Provide the [X, Y] coordinate of the cell's center where the given text is located.  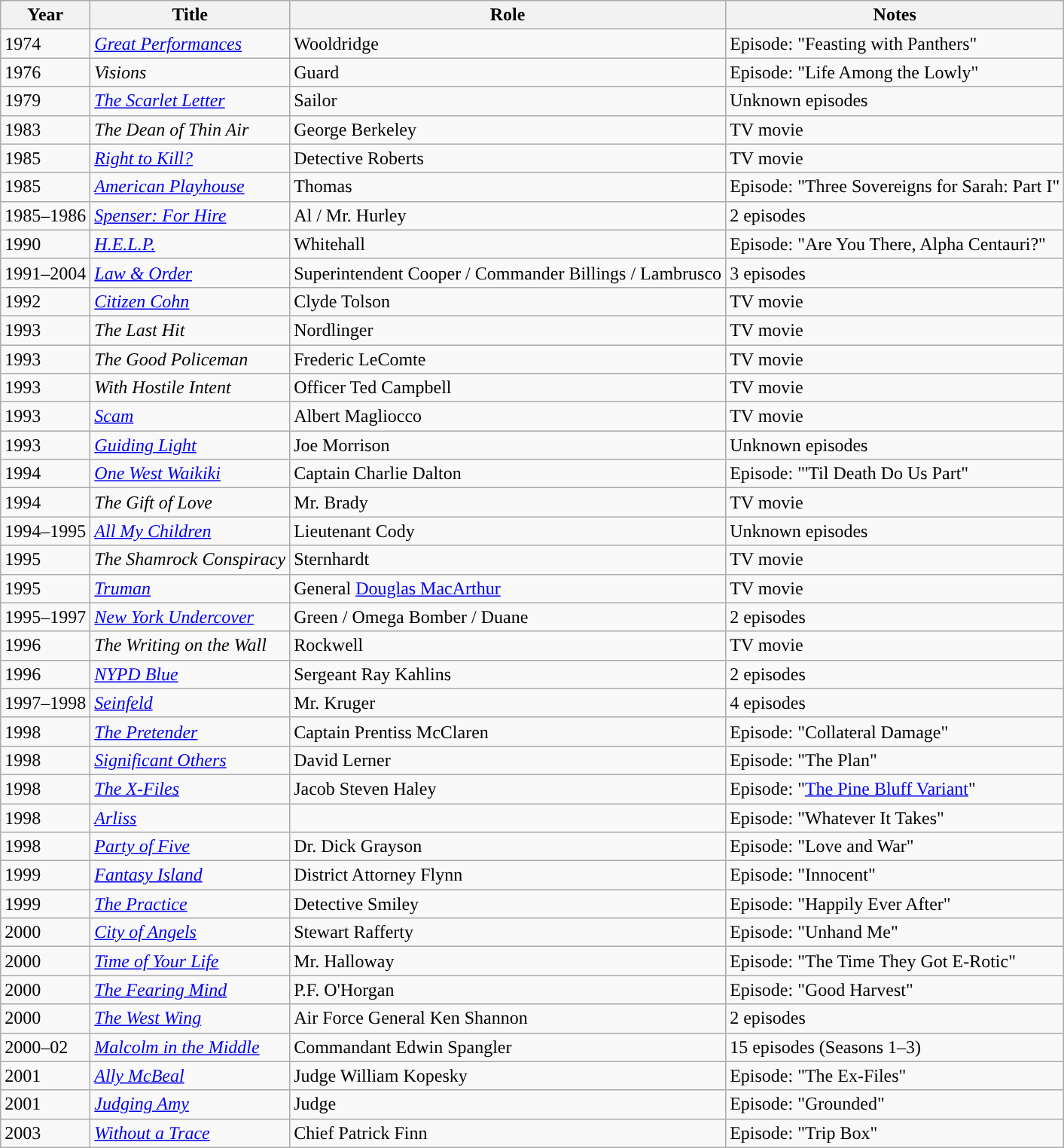
Episode: "Collateral Damage" [895, 731]
Episode: "The Ex-Files" [895, 1076]
Episode: "The Pine Bluff Variant" [895, 789]
1976 [45, 72]
Arliss [190, 817]
1974 [45, 44]
Stewart Rafferty [508, 933]
Whitehall [508, 244]
Dr. Dick Grayson [508, 847]
1990 [45, 244]
1979 [45, 101]
Episode: "Grounded" [895, 1104]
Judge William Kopesky [508, 1076]
General Douglas MacArthur [508, 588]
Time of Your Life [190, 961]
P.F. O'Horgan [508, 990]
The Fearing Mind [190, 990]
The Scarlet Letter [190, 101]
All My Children [190, 531]
David Lerner [508, 760]
The West Wing [190, 1018]
Detective Roberts [508, 158]
Sternhardt [508, 560]
Notes [895, 15]
Thomas [508, 187]
Rockwell [508, 646]
Year [45, 15]
Episode: "Love and War" [895, 847]
Without a Trace [190, 1133]
Mr. Kruger [508, 703]
Episode: "The Plan" [895, 760]
District Attorney Flynn [508, 875]
Mr. Brady [508, 502]
Episode: "Three Sovereigns for Sarah: Part I" [895, 187]
Role [508, 15]
Episode: "Are You There, Alpha Centauri?" [895, 244]
Visions [190, 72]
3 episodes [895, 273]
Guard [508, 72]
Citizen Cohn [190, 301]
Seinfeld [190, 703]
The X-Files [190, 789]
The Dean of Thin Air [190, 130]
Officer Ted Campbell [508, 388]
Mr. Halloway [508, 961]
1997–1998 [45, 703]
1995–1997 [45, 617]
Wooldridge [508, 44]
Significant Others [190, 760]
With Hostile Intent [190, 388]
2000–02 [45, 1047]
Title [190, 15]
Fantasy Island [190, 875]
City of Angels [190, 933]
American Playhouse [190, 187]
1983 [45, 130]
Great Performances [190, 44]
Episode: "Good Harvest" [895, 990]
Episode: "Feasting with Panthers" [895, 44]
George Berkeley [508, 130]
1991–2004 [45, 273]
Episode: "Whatever It Takes" [895, 817]
Episode: "Life Among the Lowly" [895, 72]
1994–1995 [45, 531]
Detective Smiley [508, 904]
Episode: "Innocent" [895, 875]
The Pretender [190, 731]
One West Waikiki [190, 474]
Superintendent Cooper / Commander Billings / Lambrusco [508, 273]
Episode: "Trip Box" [895, 1133]
NYPD Blue [190, 674]
Episode: "Happily Ever After" [895, 904]
The Shamrock Conspiracy [190, 560]
H.E.L.P. [190, 244]
Green / Omega Bomber / Duane [508, 617]
New York Undercover [190, 617]
Party of Five [190, 847]
Right to Kill? [190, 158]
Albert Magliocco [508, 417]
Ally McBeal [190, 1076]
Joe Morrison [508, 445]
4 episodes [895, 703]
Malcolm in the Middle [190, 1047]
1985–1986 [45, 215]
1992 [45, 301]
The Good Policeman [190, 359]
Judging Amy [190, 1104]
Clyde Tolson [508, 301]
2003 [45, 1133]
The Gift of Love [190, 502]
15 episodes (Seasons 1–3) [895, 1047]
Sergeant Ray Kahlins [508, 674]
Scam [190, 417]
The Practice [190, 904]
Judge [508, 1104]
Law & Order [190, 273]
Jacob Steven Haley [508, 789]
Lieutenant Cody [508, 531]
Commandant Edwin Spangler [508, 1047]
Nordlinger [508, 330]
Air Force General Ken Shannon [508, 1018]
Truman [190, 588]
Episode: "The Time They Got E-Rotic" [895, 961]
Al / Mr. Hurley [508, 215]
Captain Prentiss McClaren [508, 731]
Captain Charlie Dalton [508, 474]
Episode: "Unhand Me" [895, 933]
Frederic LeComte [508, 359]
Guiding Light [190, 445]
The Last Hit [190, 330]
Spenser: For Hire [190, 215]
Sailor [508, 101]
Episode: "'Til Death Do Us Part" [895, 474]
The Writing on the Wall [190, 646]
Chief Patrick Finn [508, 1133]
